Return [x, y] of the center of cell containing provided text 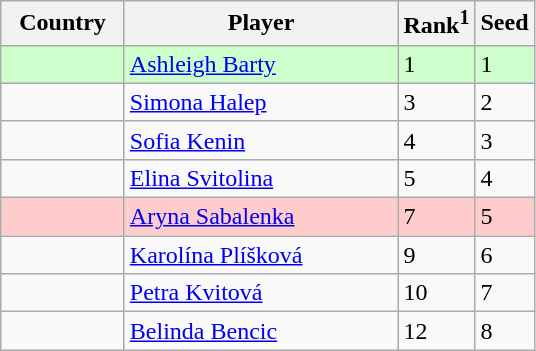
8 [504, 331]
2 [504, 102]
Rank1 [436, 24]
Elina Svitolina [261, 178]
Ashleigh Barty [261, 64]
6 [504, 255]
Sofia Kenin [261, 140]
12 [436, 331]
9 [436, 255]
Simona Halep [261, 102]
Seed [504, 24]
Country [63, 24]
Karolína Plíšková [261, 255]
Petra Kvitová [261, 293]
Player [261, 24]
10 [436, 293]
Belinda Bencic [261, 331]
Aryna Sabalenka [261, 217]
